Locate the cell with the specified text and output its (X, Y) center coordinate. 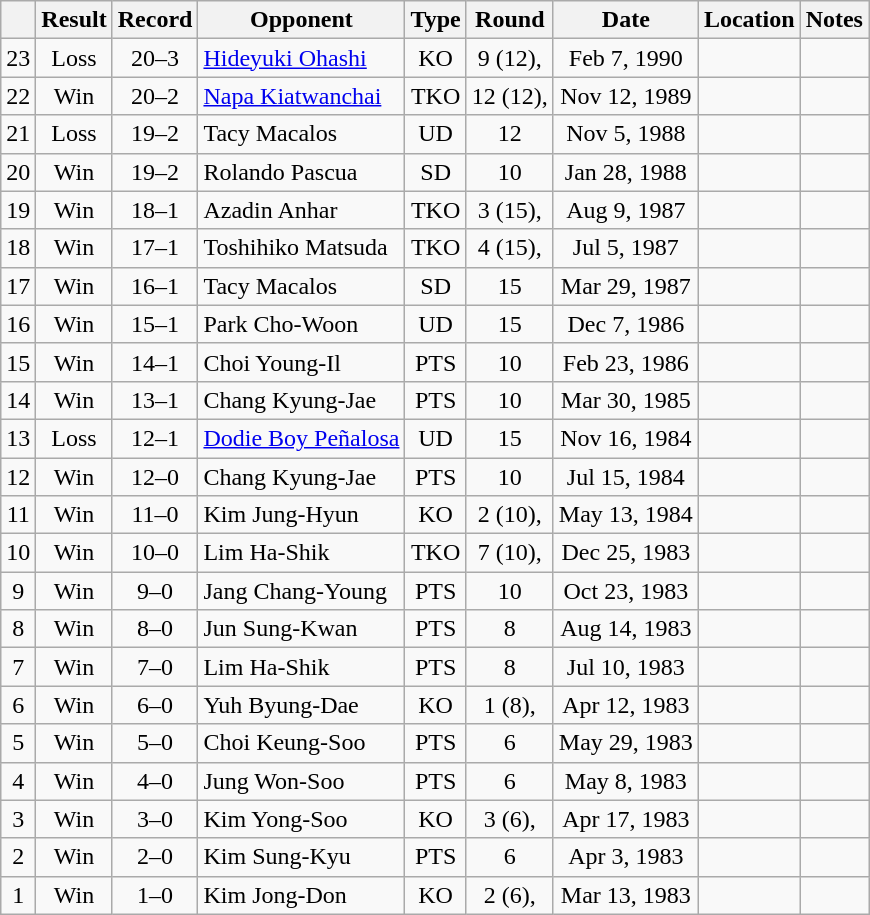
May 13, 1984 (626, 515)
May 29, 1983 (626, 743)
2 (6), (510, 895)
7 (10), (510, 553)
4 (15), (510, 248)
12–0 (155, 477)
4 (18, 781)
Choi Keung-Soo (302, 743)
Jul 10, 1983 (626, 667)
Jang Chang-Young (302, 591)
Jul 15, 1984 (626, 477)
Location (749, 20)
14 (18, 400)
16–1 (155, 286)
2–0 (155, 857)
12 (12), (510, 96)
Jul 5, 1987 (626, 248)
9 (12), (510, 58)
Yuh Byung-Dae (302, 705)
2 (18, 857)
Azadin Anhar (302, 210)
20–2 (155, 96)
Jan 28, 1988 (626, 172)
Feb 7, 1990 (626, 58)
Park Cho-Woon (302, 324)
5 (18, 743)
Jun Sung-Kwan (302, 629)
7 (18, 667)
18–1 (155, 210)
9 (18, 591)
10–0 (155, 553)
Jung Won-Soo (302, 781)
13–1 (155, 400)
Round (510, 20)
May 8, 1983 (626, 781)
Feb 23, 1986 (626, 362)
Mar 30, 1985 (626, 400)
Type (436, 20)
2 (10), (510, 515)
1–0 (155, 895)
22 (18, 96)
1 (8), (510, 705)
Kim Yong-Soo (302, 819)
11–0 (155, 515)
Opponent (302, 20)
Apr 12, 1983 (626, 705)
Choi Young-Il (302, 362)
12–1 (155, 438)
20 (18, 172)
3 (18, 819)
Nov 16, 1984 (626, 438)
3 (6), (510, 819)
5–0 (155, 743)
Kim Sung-Kyu (302, 857)
1 (18, 895)
9–0 (155, 591)
Mar 29, 1987 (626, 286)
Nov 5, 1988 (626, 134)
4–0 (155, 781)
18 (18, 248)
7–0 (155, 667)
Dodie Boy Peñalosa (302, 438)
Result (74, 20)
Kim Jong-Don (302, 895)
17–1 (155, 248)
Apr 17, 1983 (626, 819)
Toshihiko Matsuda (302, 248)
Kim Jung-Hyun (302, 515)
21 (18, 134)
17 (18, 286)
Aug 14, 1983 (626, 629)
Date (626, 20)
20–3 (155, 58)
11 (18, 515)
Aug 9, 1987 (626, 210)
23 (18, 58)
14–1 (155, 362)
15–1 (155, 324)
19 (18, 210)
Apr 3, 1983 (626, 857)
Oct 23, 1983 (626, 591)
3 (15), (510, 210)
Record (155, 20)
Dec 7, 1986 (626, 324)
Hideyuki Ohashi (302, 58)
13 (18, 438)
3–0 (155, 819)
6–0 (155, 705)
Nov 12, 1989 (626, 96)
Notes (834, 20)
Mar 13, 1983 (626, 895)
Napa Kiatwanchai (302, 96)
Rolando Pascua (302, 172)
8–0 (155, 629)
Dec 25, 1983 (626, 553)
16 (18, 324)
